Determine the [x, y] coordinate at the center of the cell enclosing the given text.  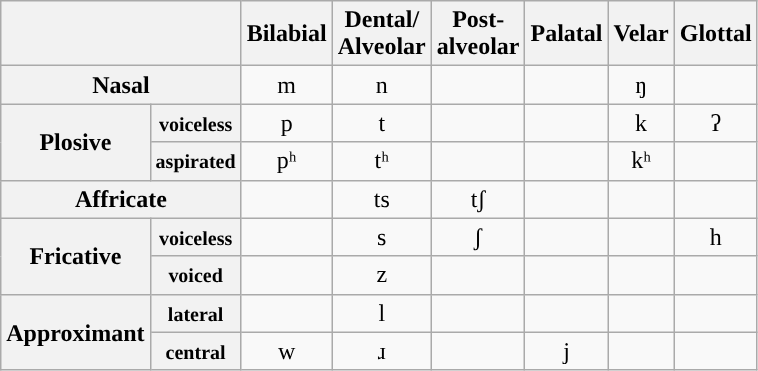
w [286, 351]
Affricate [121, 199]
k [641, 123]
t [382, 123]
Plosive [76, 142]
z [382, 275]
ts [382, 199]
m [286, 85]
Post-alveolar [478, 34]
ʔ [716, 123]
l [382, 313]
kʰ [641, 161]
n [382, 85]
p [286, 123]
Palatal [566, 34]
voiced [196, 275]
ʃ [478, 237]
ɹ [382, 351]
Bilabial [286, 34]
Nasal [121, 85]
h [716, 237]
Fricative [76, 256]
ŋ [641, 85]
Approximant [76, 332]
lateral [196, 313]
Glottal [716, 34]
Dental/Alveolar [382, 34]
j [566, 351]
central [196, 351]
Velar [641, 34]
tʰ [382, 161]
pʰ [286, 161]
s [382, 237]
aspirated [196, 161]
tʃ [478, 199]
